Determine the (X, Y) coordinate at the center of the cell enclosing the given text.  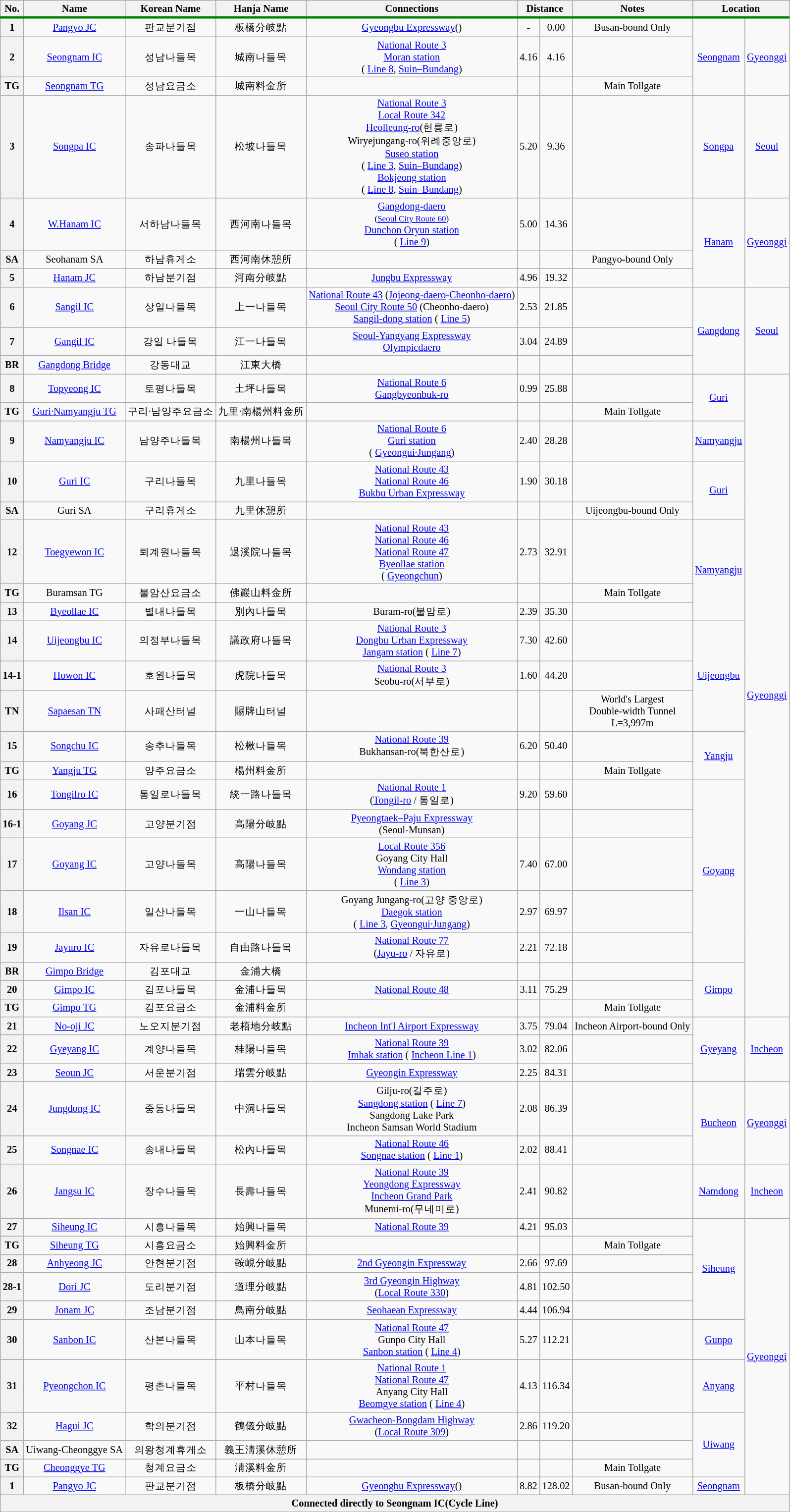
西河南休憩所 (262, 260)
서하남나들목 (170, 224)
송내나들목 (170, 1150)
16-1 (12, 824)
始興나들목 (262, 1227)
9 (12, 441)
6.20 (528, 746)
Siheung (718, 1268)
7 (12, 341)
청계요금소 (170, 1467)
18 (12, 912)
National Route 46 Songnae station ( Line 1) (412, 1150)
Gimpo Bridge (74, 971)
Ilsan IC (74, 912)
Gyeongin Expressway (412, 1073)
退溪院나들목 (262, 552)
의왕청계휴게소 (170, 1450)
九里나들목 (262, 482)
Siheung TG (74, 1245)
4.21 (528, 1227)
김포대교 (170, 971)
24 (12, 1109)
Songchu IC (74, 746)
송파나들목 (170, 147)
사패산터널 (170, 711)
의정부나들목 (170, 641)
Goyang Jungang-ro(고양 중앙로) Daegok station( Line 3, Gyeongui·Jungang) (412, 912)
27 (12, 1227)
67.00 (556, 864)
9.20 (528, 795)
Gimpo TG (74, 1008)
河南分岐點 (262, 277)
26 (12, 1191)
Byeollae IC (74, 611)
도리분기점 (170, 1287)
3.04 (528, 341)
9.36 (556, 147)
10 (12, 482)
25.88 (556, 388)
Guri IC (74, 482)
0.99 (528, 388)
116.34 (556, 1386)
Guri SA (74, 510)
National Route 3Local Route 342Heolleung-ro(헌릉로)Wiryejungang-ro(위례중앙로) Suseo station( Line 3, Suin–Bundang) Bokjeong station( Line 8, Suin–Bundang) (412, 147)
National Route 43 National Route 46 National Route 47 Byeollae station( Gyeongchun) (412, 552)
Goyang IC (74, 864)
Seongnam TG (74, 86)
2.97 (528, 912)
義王淸溪休憩所 (262, 1450)
2.25 (528, 1073)
Gimpo (718, 989)
학의분기점 (170, 1426)
城南나들목 (262, 57)
金浦料金所 (262, 1008)
Connected directly to Seongnam IC(Cycle Line) (395, 1504)
2.40 (528, 441)
강동대교 (170, 365)
Guri·Namyangju TG (74, 411)
Location (741, 9)
5.27 (528, 1340)
Gangil IC (74, 341)
Hanja Name (262, 9)
Anyang (718, 1386)
National Route 39Bukhansan-ro(북한산로) (412, 746)
National Route 1(Tongil-ro / 통일로) (412, 795)
Uiwang-Cheonggye SA (74, 1450)
30 (12, 1340)
Uijeongbu (718, 676)
Gyeyang (718, 1049)
Incheon Airport-bound Only (632, 1026)
8 (12, 388)
城南料金所 (262, 86)
21.85 (556, 307)
Gwacheon-Bongdam Highway(Local Route 309) (412, 1426)
7.30 (528, 641)
松坡나들목 (262, 147)
Local Route 356Goyang City Hall Wondang station( Line 3) (412, 864)
84.31 (556, 1073)
59.60 (556, 795)
No. (12, 9)
W.Hanam IC (74, 224)
불암산요금소 (170, 593)
별내나들목 (170, 611)
Goyang JC (74, 824)
Buram-ro(불암로) (412, 611)
西河南나들목 (262, 224)
山本나들목 (262, 1340)
金浦大橋 (262, 971)
5.20 (528, 147)
Gangdong Bridge (74, 365)
鳥南分岐點 (262, 1310)
72.18 (556, 947)
鶴儀分岐點 (262, 1426)
128.02 (556, 1486)
Sanbon IC (74, 1340)
Distance (545, 9)
하남휴게소 (170, 260)
Pyeongtaek–Paju Expressway(Seoul-Munsan) (412, 824)
102.50 (556, 1287)
楊州料金所 (262, 770)
86.39 (556, 1109)
Uijeongbu IC (74, 641)
송추나들목 (170, 746)
42.60 (556, 641)
National Route 1 National Route 47Anyang City Hall Beomgye station ( Line 4) (412, 1386)
上一나들목 (262, 307)
2nd Gyeongin Expressway (412, 1263)
28.28 (556, 441)
21 (12, 1026)
- (528, 27)
National Route 3 Dongbu Urban Expressway Jangam station ( Line 7) (412, 641)
상일나들목 (170, 307)
79.04 (556, 1026)
3.02 (528, 1049)
97.69 (556, 1263)
6 (12, 307)
桂陽나들목 (262, 1049)
江一나들목 (262, 341)
119.20 (556, 1426)
Namyangju IC (74, 441)
Anhyeong JC (74, 1263)
2.86 (528, 1426)
Gangdong-daero(Seoul City Route 60) Dunchon Oryun station( Line 9) (412, 224)
고양나들목 (170, 864)
1.60 (528, 676)
National Route 39 Imhak station ( Incheon Line 1) (412, 1049)
Pyeongchon IC (74, 1386)
5.00 (528, 224)
鞍峴分岐點 (262, 1263)
松內나들목 (262, 1150)
69.97 (556, 912)
일산나들목 (170, 912)
106.94 (556, 1310)
성남나들목 (170, 57)
National Route 43 National Route 46 Bukbu Urban Expressway (412, 482)
Songpa IC (74, 147)
National Route 6 Guri station( Gyeongui·Jungang) (412, 441)
World's LargestDouble-width TunnelL=3,997m (632, 711)
道理分岐點 (262, 1287)
19 (12, 947)
13 (12, 611)
淸溪料金所 (262, 1467)
2.02 (528, 1150)
Jonam JC (74, 1310)
25 (12, 1150)
1.90 (528, 482)
82.06 (556, 1049)
Howon IC (74, 676)
구리나들목 (170, 482)
中洞나들목 (262, 1109)
김포나들목 (170, 990)
통일로나들목 (170, 795)
0.00 (556, 27)
하남분기점 (170, 277)
14-1 (12, 676)
12 (12, 552)
5 (12, 277)
Yangju TG (74, 770)
양주요금소 (170, 770)
Korean Name (170, 9)
Jungdong IC (74, 1109)
Seoul-Yangyang Expressway Olympicdaero (412, 341)
계양나들목 (170, 1049)
3.11 (528, 990)
九里休憩所 (262, 510)
Siheung IC (74, 1227)
2.66 (528, 1263)
2.53 (528, 307)
안현분기점 (170, 1263)
九里·南楊州料金所 (262, 411)
Seongnam IC (74, 57)
議政府나들목 (262, 641)
National Route 3 Moran station( Line 8, Suin–Bundang) (412, 57)
28 (12, 1263)
Uijeongbu-bound Only (632, 510)
산본나들목 (170, 1340)
Bucheon (718, 1123)
32.91 (556, 552)
강일 나들목 (170, 341)
松楸나들목 (262, 746)
Connections (412, 9)
호원나들목 (170, 676)
2.73 (528, 552)
Dori JC (74, 1287)
Seoun JC (74, 1073)
National Route 6 Gangbyeonbuk-ro (412, 388)
14 (12, 641)
高陽分岐點 (262, 824)
44.20 (556, 676)
2.41 (528, 1191)
高陽나들목 (262, 864)
7.40 (528, 864)
National Route 39 Yeongdong ExpresswayIncheon Grand ParkMunemi-ro(무네미로) (412, 1191)
3.75 (528, 1026)
성남요금소 (170, 86)
Goyang (718, 871)
Notes (632, 9)
4.81 (528, 1287)
구리휴게소 (170, 510)
4.13 (528, 1386)
32 (12, 1426)
始興料金所 (262, 1245)
4.96 (528, 277)
구리·남양주요금소 (170, 411)
15 (12, 746)
중동나들목 (170, 1109)
4 (12, 224)
20 (12, 990)
시흥요금소 (170, 1245)
2 (12, 57)
統一路나들목 (262, 795)
Hagui JC (74, 1426)
90.82 (556, 1191)
노오지분기점 (170, 1026)
24.89 (556, 341)
Namdong (718, 1191)
Yangju (718, 755)
Topyeong IC (74, 388)
토평나들목 (170, 388)
평촌나들목 (170, 1386)
Jangsu IC (74, 1191)
佛巖山料金所 (262, 593)
Jayuro IC (74, 947)
35.30 (556, 611)
Sangil IC (74, 307)
Uiwang (718, 1445)
自由路나들목 (262, 947)
자유로나들목 (170, 947)
南楊州나들목 (262, 441)
瑞雲分岐點 (262, 1073)
Gimpo IC (74, 990)
95.03 (556, 1227)
TN (12, 711)
조남분기점 (170, 1310)
Sapaesan TN (74, 711)
서운분기점 (170, 1073)
Buramsan TG (74, 593)
고양분기점 (170, 824)
28-1 (12, 1287)
Name (74, 9)
퇴계원나들목 (170, 552)
16 (12, 795)
17 (12, 864)
2.39 (528, 611)
Pangyo-bound Only (632, 260)
別內나들목 (262, 611)
Songpa (718, 147)
Hanam JC (74, 277)
平村나들목 (262, 1386)
19.32 (556, 277)
長壽나들목 (262, 1191)
江東大橋 (262, 365)
土坪나들목 (262, 388)
Seohanam SA (74, 260)
National Route 3Seobu-ro(서부로) (412, 676)
Gunpo (718, 1340)
75.29 (556, 990)
虎院나들목 (262, 676)
Toegyewon IC (74, 552)
National Route 48 (412, 990)
88.41 (556, 1150)
No-oji JC (74, 1026)
Jungbu Expressway (412, 277)
一山나들목 (262, 912)
2.21 (528, 947)
3 (12, 147)
2.08 (528, 1109)
Gyeyang IC (74, 1049)
50.40 (556, 746)
장수나들목 (170, 1191)
Gilju-ro(길주로) Sangdong station ( Line 7)Sangdong Lake ParkIncheon Samsan World Stadium (412, 1109)
Hanam (718, 243)
Songnae IC (74, 1150)
National Route 77(Jayu-ro / 자유로) (412, 947)
Seohaean Expressway (412, 1310)
남양주나들목 (170, 441)
31 (12, 1386)
Gangdong (718, 330)
30.18 (556, 482)
4.44 (528, 1310)
National Route 47Gunpo City Hall Sanbon station ( Line 4) (412, 1340)
시흥나들목 (170, 1227)
Tongilro IC (74, 795)
22 (12, 1049)
29 (12, 1310)
金浦나들목 (262, 990)
8.82 (528, 1486)
National Route 39 (412, 1227)
Incheon Int'l Airport Expressway (412, 1026)
14.36 (556, 224)
3rd Gyeongin Highway(Local Route 330) (412, 1287)
23 (12, 1073)
Cheonggye TG (74, 1467)
老梧地分岐點 (262, 1026)
National Route 43 (Jojeong-daero-Cheonho-daero)Seoul City Route 50 (Cheonho-daero) Sangil-dong station ( Line 5) (412, 307)
김포요금소 (170, 1008)
112.21 (556, 1340)
賜牌山터널 (262, 711)
